Provide the (x, y) coordinate of the cell's center where the given text is located.  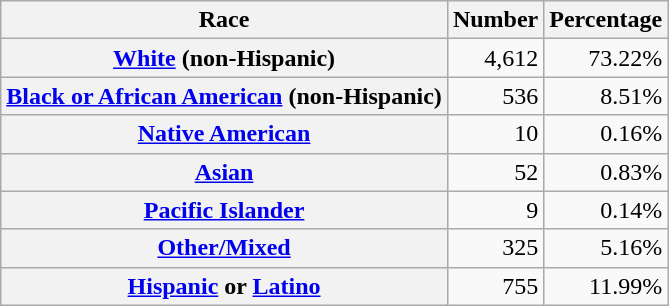
4,612 (495, 58)
Native American (224, 134)
9 (495, 210)
325 (495, 248)
10 (495, 134)
Percentage (606, 20)
52 (495, 172)
5.16% (606, 248)
536 (495, 96)
Black or African American (non-Hispanic) (224, 96)
Race (224, 20)
Hispanic or Latino (224, 286)
0.16% (606, 134)
Other/Mixed (224, 248)
Number (495, 20)
73.22% (606, 58)
8.51% (606, 96)
11.99% (606, 286)
755 (495, 286)
0.14% (606, 210)
Asian (224, 172)
0.83% (606, 172)
Pacific Islander (224, 210)
White (non-Hispanic) (224, 58)
